Scan for the cell matching the given text and deliver its [x, y] coordinate at center. 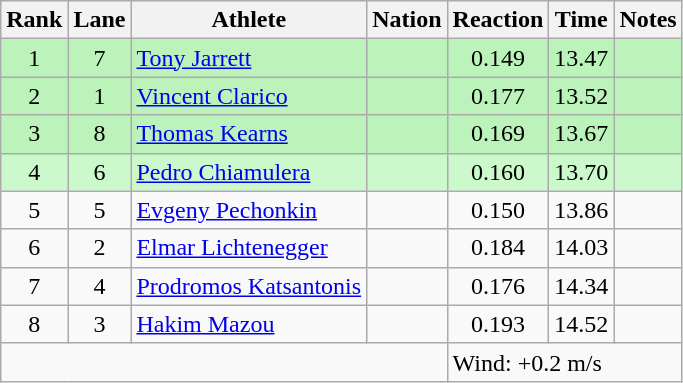
Reaction [498, 20]
13.70 [582, 172]
Prodromos Katsantonis [249, 286]
Notes [648, 20]
Athlete [249, 20]
0.150 [498, 210]
0.177 [498, 96]
Vincent Clarico [249, 96]
Nation [407, 20]
Hakim Mazou [249, 324]
0.160 [498, 172]
0.169 [498, 134]
13.47 [582, 58]
14.03 [582, 248]
Rank [34, 20]
0.176 [498, 286]
0.184 [498, 248]
Pedro Chiamulera [249, 172]
Time [582, 20]
Elmar Lichtenegger [249, 248]
Evgeny Pechonkin [249, 210]
0.193 [498, 324]
14.52 [582, 324]
14.34 [582, 286]
13.67 [582, 134]
Lane [100, 20]
Thomas Kearns [249, 134]
Tony Jarrett [249, 58]
Wind: +0.2 m/s [564, 362]
13.86 [582, 210]
13.52 [582, 96]
0.149 [498, 58]
